Output the (X, Y) coordinate of the center of the cell containing the given text.  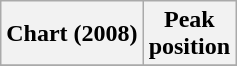
Chart (2008) (72, 34)
Peakposition (189, 34)
